For the text-containing cell, return its midpoint in [x, y] coordinate format. 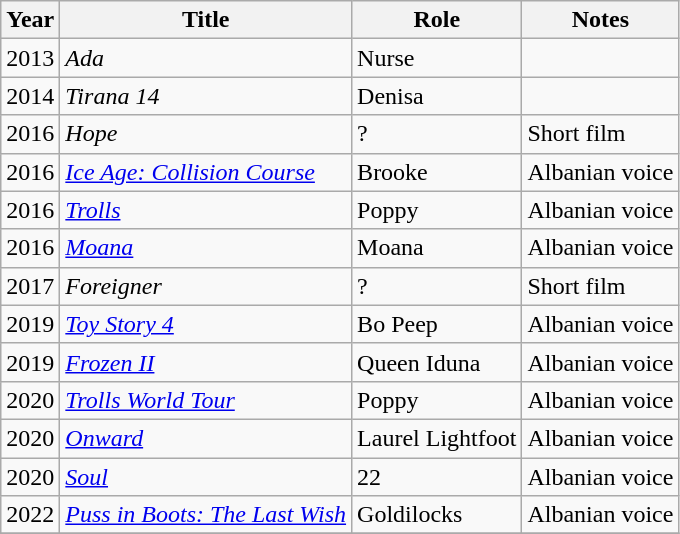
Onward [206, 438]
Brooke [437, 172]
Goldilocks [437, 515]
Trolls World Tour [206, 400]
Ice Age: Collision Course [206, 172]
22 [437, 477]
Soul [206, 477]
Year [30, 20]
Denisa [437, 96]
Trolls [206, 210]
Notes [600, 20]
Title [206, 20]
Bo Peep [437, 324]
Queen Iduna [437, 362]
Hope [206, 134]
Role [437, 20]
Laurel Lightfoot [437, 438]
Foreigner [206, 286]
Puss in Boots: The Last Wish [206, 515]
2017 [30, 286]
Tirana 14 [206, 96]
Frozen II [206, 362]
2022 [30, 515]
2014 [30, 96]
Toy Story 4 [206, 324]
Nurse [437, 58]
Ada [206, 58]
2013 [30, 58]
